Provide the (X, Y) coordinate of the cell's center where the given text is located.  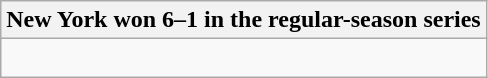
New York won 6–1 in the regular-season series (244, 20)
